Search for the cell housing the specified text and yield its [X, Y] center coordinate. 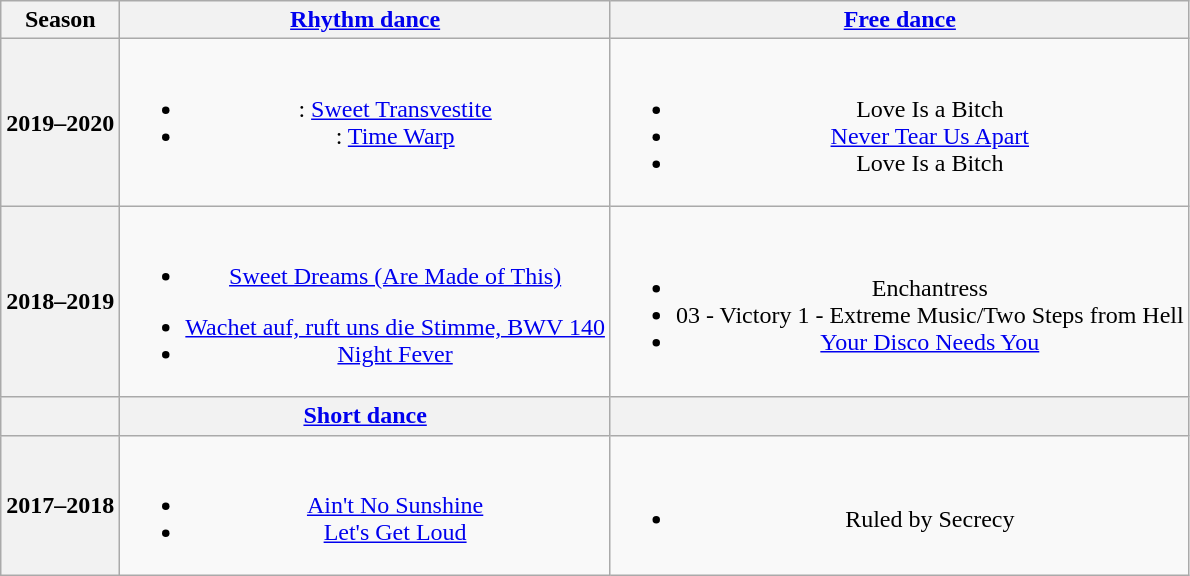
Sweet Dreams (Are Made of This)Wachet auf, ruft uns die Stimme, BWV 140 Night Fever [366, 302]
Rhythm dance [366, 20]
Love Is a Bitch Never Tear Us Apart Love Is a Bitch [900, 122]
2018–2019 [60, 302]
Short dance [366, 416]
Enchantress 03 - Victory 1 - Extreme Music/Two Steps from Hell Your Disco Needs You [900, 302]
Ruled by Secrecy [900, 505]
2017–2018 [60, 505]
Season [60, 20]
2019–2020 [60, 122]
Ain't No Sunshine Let's Get Loud [366, 505]
Free dance [900, 20]
: Sweet Transvestite: Time Warp [366, 122]
